Provide the [X, Y] coordinate of the cell's center where the given text is located.  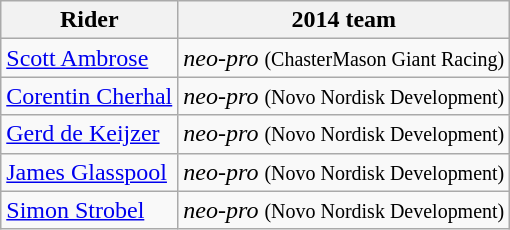
Simon Strobel [90, 210]
Gerd de Keijzer [90, 134]
Rider [90, 20]
Corentin Cherhal [90, 96]
Scott Ambrose [90, 58]
James Glasspool [90, 172]
2014 team [344, 20]
neo-pro (ChasterMason Giant Racing) [344, 58]
